Return [X, Y] of the center of cell containing provided text 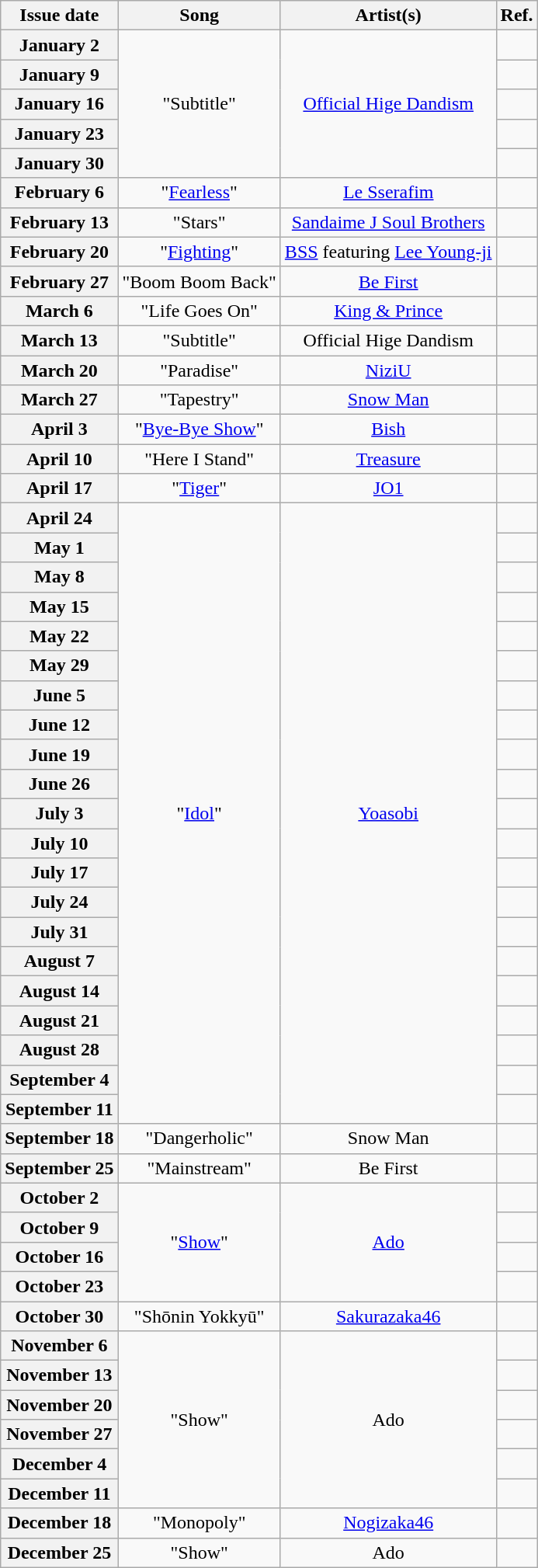
Nogizaka46 [388, 1523]
BSS featuring Lee Young-ji [388, 252]
Sakurazaka46 [388, 1316]
November 20 [59, 1405]
April 3 [59, 429]
Treasure [388, 459]
November 13 [59, 1375]
January 30 [59, 163]
Issue date [59, 16]
September 25 [59, 1168]
February 13 [59, 222]
August 21 [59, 1020]
January 9 [59, 75]
October 9 [59, 1227]
April 17 [59, 488]
June 19 [59, 754]
"Fearless" [199, 193]
March 6 [59, 311]
August 14 [59, 991]
July 31 [59, 932]
Sandaime J Soul Brothers [388, 222]
JO1 [388, 488]
February 27 [59, 281]
Ref. [517, 16]
"Tiger" [199, 488]
Le Sserafim [388, 193]
Bish [388, 429]
February 6 [59, 193]
"Dangerholic" [199, 1139]
"Shōnin Yokkyū" [199, 1316]
"Mainstream" [199, 1168]
April 24 [59, 518]
"Bye-Bye Show" [199, 429]
June 26 [59, 784]
January 16 [59, 104]
"Paradise" [199, 370]
November 27 [59, 1434]
July 10 [59, 843]
June 5 [59, 695]
December 25 [59, 1552]
October 23 [59, 1286]
February 20 [59, 252]
August 7 [59, 961]
December 4 [59, 1464]
March 13 [59, 340]
NiziU [388, 370]
January 23 [59, 134]
"Here I Stand" [199, 459]
July 17 [59, 873]
November 6 [59, 1346]
May 29 [59, 666]
"Stars" [199, 222]
May 15 [59, 607]
April 10 [59, 459]
"Fighting" [199, 252]
December 11 [59, 1493]
King & Prince [388, 311]
May 22 [59, 636]
"Boom Boom Back" [199, 281]
September 18 [59, 1139]
"Tapestry" [199, 400]
March 20 [59, 370]
July 3 [59, 813]
August 28 [59, 1050]
January 2 [59, 45]
March 27 [59, 400]
October 2 [59, 1198]
December 18 [59, 1523]
"Idol" [199, 814]
May 1 [59, 548]
June 12 [59, 725]
October 30 [59, 1316]
September 4 [59, 1080]
Artist(s) [388, 16]
Song [199, 16]
May 8 [59, 577]
"Life Goes On" [199, 311]
October 16 [59, 1257]
"Monopoly" [199, 1523]
September 11 [59, 1109]
July 24 [59, 902]
Yoasobi [388, 814]
